Find where the given text appears and provide that cell's center as [x, y] coordinate. 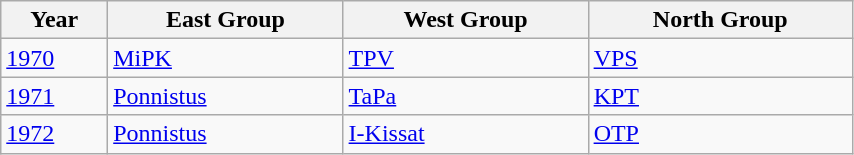
West Group [466, 20]
KPT [720, 96]
VPS [720, 58]
North Group [720, 20]
TaPa [466, 96]
Year [54, 20]
OTP [720, 134]
1970 [54, 58]
1972 [54, 134]
1971 [54, 96]
TPV [466, 58]
MiPK [226, 58]
East Group [226, 20]
I-Kissat [466, 134]
